Search for the cell housing the specified text and yield its [X, Y] center coordinate. 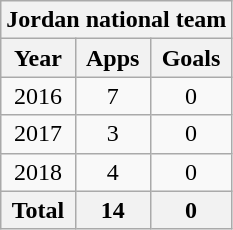
Jordan national team [116, 20]
2018 [38, 172]
Total [38, 210]
Apps [112, 58]
Year [38, 58]
7 [112, 96]
2017 [38, 134]
Goals [191, 58]
4 [112, 172]
2016 [38, 96]
3 [112, 134]
14 [112, 210]
